Search for the cell housing the specified text and yield its (x, y) center coordinate. 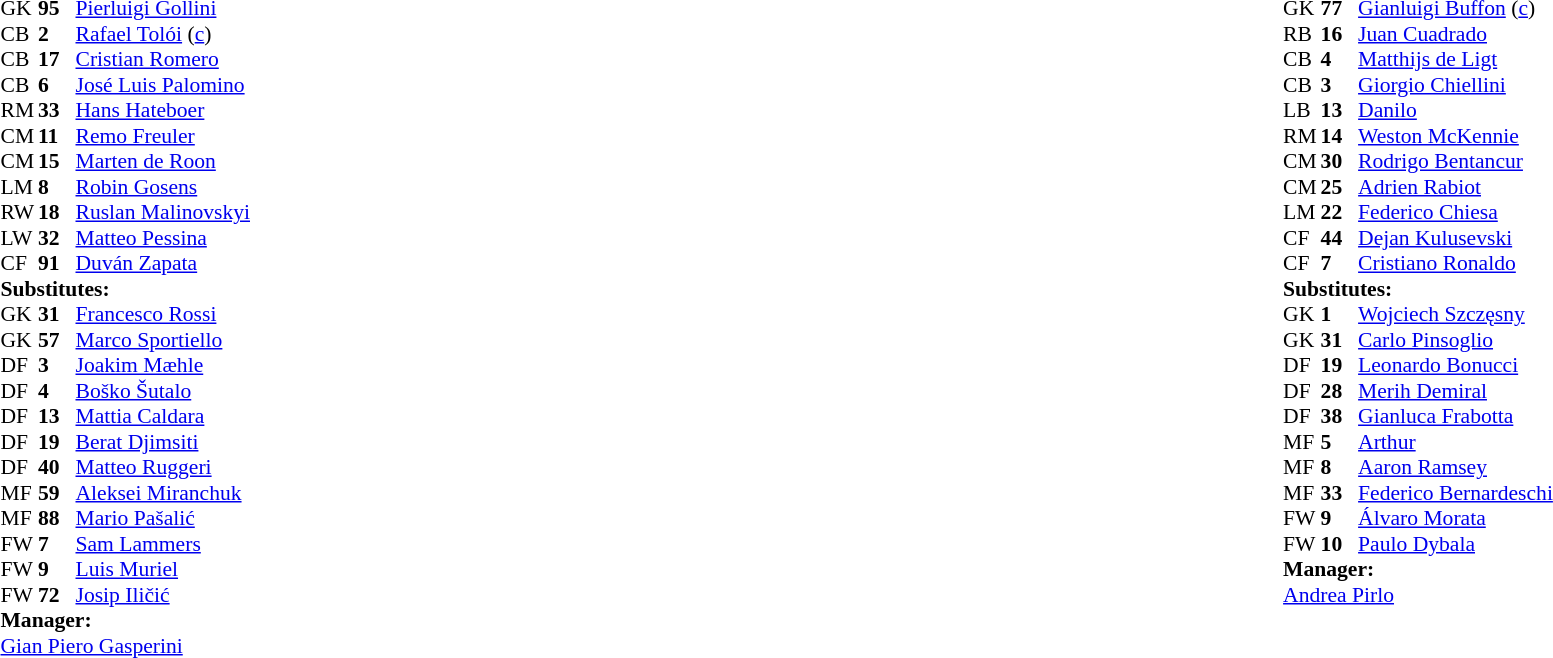
11 (57, 136)
Luis Muriel (163, 569)
5 (1340, 442)
59 (57, 493)
32 (57, 238)
Dejan Kulusevski (1456, 238)
Rodrigo Bentancur (1456, 161)
RW (19, 213)
72 (57, 595)
88 (57, 519)
Merih Demiral (1456, 391)
LB (1302, 111)
1 (1340, 315)
Andrea Pirlo (1418, 595)
30 (1340, 161)
Carlo Pinsoglio (1456, 340)
44 (1340, 238)
91 (57, 263)
Berat Djimsiti (163, 442)
Remo Freuler (163, 136)
Matteo Pessina (163, 238)
Marco Sportiello (163, 340)
José Luis Palomino (163, 85)
Matthijs de Ligt (1456, 59)
Adrien Rabiot (1456, 187)
16 (1340, 34)
17 (57, 59)
Giorgio Chiellini (1456, 85)
Aaron Ramsey (1456, 467)
Marten de Roon (163, 161)
Wojciech Szczęsny (1456, 315)
Cristian Romero (163, 59)
Cristiano Ronaldo (1456, 263)
Mattia Caldara (163, 417)
RB (1302, 34)
Leonardo Bonucci (1456, 365)
Sam Lammers (163, 544)
38 (1340, 417)
Duván Zapata (163, 263)
Josip Iličić (163, 595)
Francesco Rossi (163, 315)
Weston McKennie (1456, 136)
2 (57, 34)
Joakim Mæhle (163, 365)
25 (1340, 187)
Danilo (1456, 111)
Gianluca Frabotta (1456, 417)
Mario Pašalić (163, 519)
Aleksei Miranchuk (163, 493)
10 (1340, 544)
14 (1340, 136)
40 (57, 467)
57 (57, 340)
Rafael Tolói (c) (163, 34)
Arthur (1456, 442)
Federico Chiesa (1456, 213)
Matteo Ruggeri (163, 467)
28 (1340, 391)
Ruslan Malinovskyi (163, 213)
6 (57, 85)
Álvaro Morata (1456, 519)
Hans Hateboer (163, 111)
Juan Cuadrado (1456, 34)
Robin Gosens (163, 187)
18 (57, 213)
Federico Bernardeschi (1456, 493)
Boško Šutalo (163, 391)
Paulo Dybala (1456, 544)
15 (57, 161)
LW (19, 238)
22 (1340, 213)
